Identify which cell holds the provided text, then report its (X, Y) central coordinate. 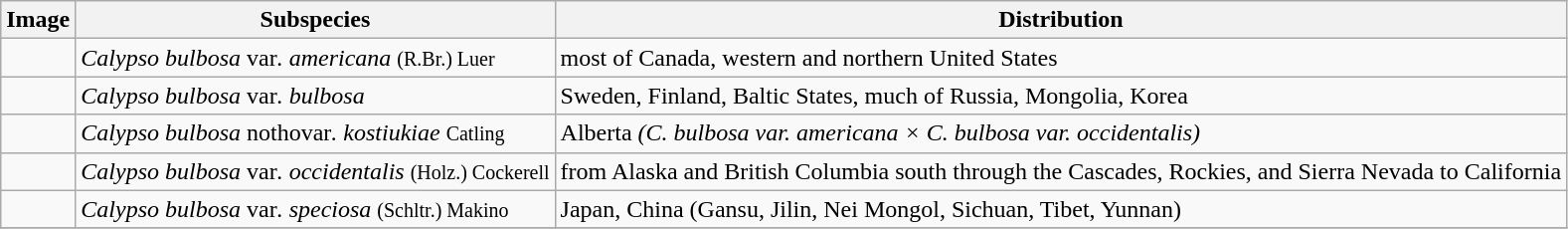
Calypso bulbosa var. bulbosa (315, 96)
Calypso bulbosa nothovar. kostiukiae Catling (315, 133)
Calypso bulbosa var. speciosa (Schltr.) Makino (315, 209)
Image (38, 20)
Sweden, Finland, Baltic States, much of Russia, Mongolia, Korea (1061, 96)
Alberta (C. bulbosa var. americana × C. bulbosa var. occidentalis) (1061, 133)
Subspecies (315, 20)
Japan, China (Gansu, Jilin, Nei Mongol, Sichuan, Tibet, Yunnan) (1061, 209)
Calypso bulbosa var. occidentalis (Holz.) Cockerell (315, 171)
from Alaska and British Columbia south through the Cascades, Rockies, and Sierra Nevada to California (1061, 171)
most of Canada, western and northern United States (1061, 58)
Calypso bulbosa var. americana (R.Br.) Luer (315, 58)
Distribution (1061, 20)
